Output the (X, Y) coordinate of the center of the cell containing the given text.  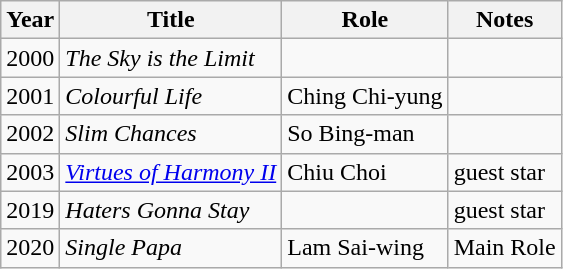
Colourful Life (171, 96)
Notes (504, 20)
Single Papa (171, 248)
2001 (30, 96)
2002 (30, 134)
2020 (30, 248)
Virtues of Harmony II (171, 172)
Title (171, 20)
Chiu Choi (365, 172)
The Sky is the Limit (171, 58)
Slim Chances (171, 134)
Ching Chi-yung (365, 96)
2000 (30, 58)
So Bing-man (365, 134)
Year (30, 20)
Haters Gonna Stay (171, 210)
Role (365, 20)
Lam Sai-wing (365, 248)
2003 (30, 172)
Main Role (504, 248)
2019 (30, 210)
